Search for the cell housing the specified text and yield its (X, Y) center coordinate. 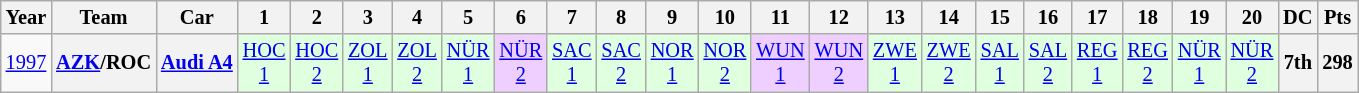
5 (468, 17)
4 (416, 17)
Pts (1337, 17)
NOR1 (672, 63)
16 (1048, 17)
Team (104, 17)
ZOL2 (416, 63)
298 (1337, 63)
12 (839, 17)
DC (1298, 17)
REG2 (1147, 63)
20 (1252, 17)
17 (1097, 17)
SAL2 (1048, 63)
WUN1 (780, 63)
18 (1147, 17)
AZK/ROC (104, 63)
7 (572, 17)
NOR2 (726, 63)
19 (1200, 17)
Year (26, 17)
15 (1000, 17)
9 (672, 17)
14 (949, 17)
HOC2 (316, 63)
8 (620, 17)
ZOL1 (368, 63)
10 (726, 17)
HOC1 (264, 63)
6 (520, 17)
3 (368, 17)
SAL1 (1000, 63)
1997 (26, 63)
REG1 (1097, 63)
ZWE1 (895, 63)
ZWE2 (949, 63)
2 (316, 17)
Car (197, 17)
SAC2 (620, 63)
SAC1 (572, 63)
Audi A4 (197, 63)
13 (895, 17)
WUN2 (839, 63)
7th (1298, 63)
11 (780, 17)
1 (264, 17)
